Extract the (x, y) coordinate from the center of the cell holding the provided text.  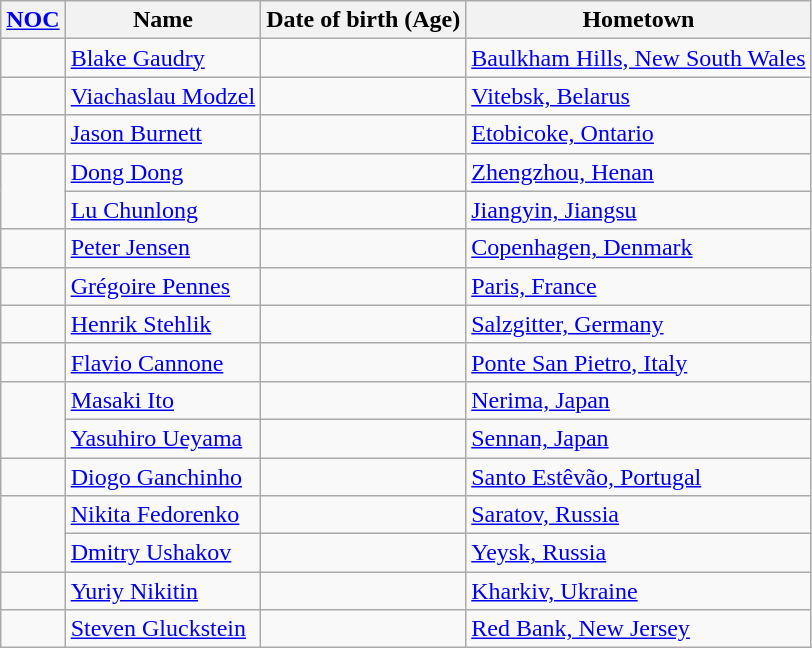
Date of birth (Age) (364, 20)
Ponte San Pietro, Italy (638, 362)
Dong Dong (163, 172)
Hometown (638, 20)
Jiangyin, Jiangsu (638, 210)
Lu Chunlong (163, 210)
Saratov, Russia (638, 515)
Blake Gaudry (163, 58)
Masaki Ito (163, 400)
Henrik Stehlik (163, 324)
Paris, France (638, 286)
Viachaslau Modzel (163, 96)
Yasuhiro Ueyama (163, 438)
Santo Estêvão, Portugal (638, 477)
Name (163, 20)
NOC (33, 20)
Nikita Fedorenko (163, 515)
Baulkham Hills, New South Wales (638, 58)
Peter Jensen (163, 248)
Copenhagen, Denmark (638, 248)
Vitebsk, Belarus (638, 96)
Yeysk, Russia (638, 553)
Sennan, Japan (638, 438)
Flavio Cannone (163, 362)
Nerima, Japan (638, 400)
Zhengzhou, Henan (638, 172)
Red Bank, New Jersey (638, 629)
Salzgitter, Germany (638, 324)
Grégoire Pennes (163, 286)
Steven Gluckstein (163, 629)
Kharkiv, Ukraine (638, 591)
Yuriy Nikitin (163, 591)
Diogo Ganchinho (163, 477)
Etobicoke, Ontario (638, 134)
Jason Burnett (163, 134)
Dmitry Ushakov (163, 553)
